Return the (x, y) coordinate for the center point of the cell that contains the specified text.  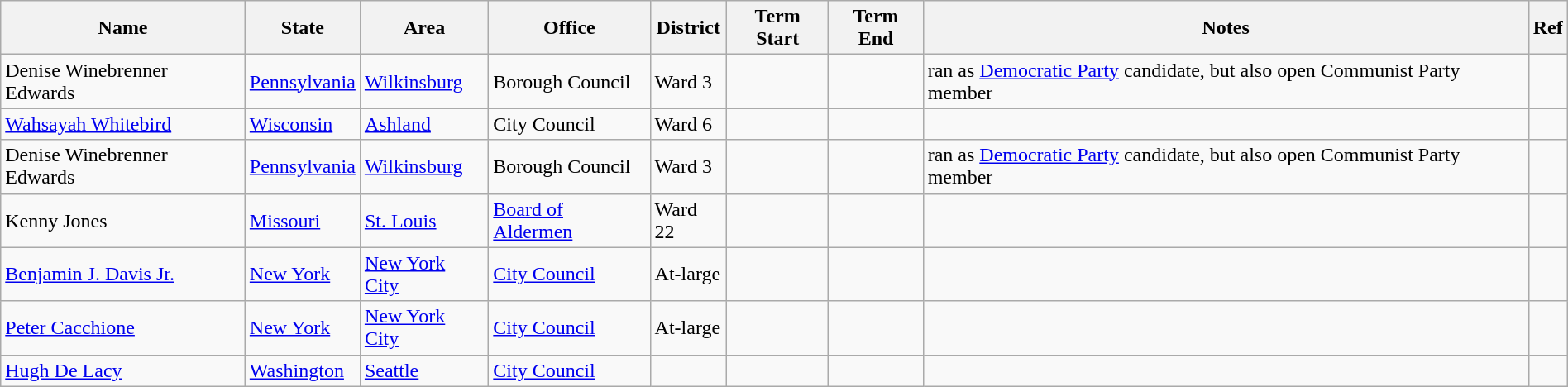
Term End (876, 28)
Wahsayah Whitebird (123, 124)
State (303, 28)
Board of Aldermen (569, 220)
Area (423, 28)
Term Start (777, 28)
Notes (1226, 28)
Wisconsin (303, 124)
Kenny Jones (123, 220)
Office (569, 28)
Ward 6 (688, 124)
St. Louis (423, 220)
Name (123, 28)
Hugh De Lacy (123, 370)
Ref (1548, 28)
Ward 22 (688, 220)
Ashland (423, 124)
Seattle (423, 370)
Benjamin J. Davis Jr. (123, 275)
Missouri (303, 220)
Peter Cacchione (123, 327)
Washington (303, 370)
District (688, 28)
